Search for the cell housing the specified text and yield its (x, y) center coordinate. 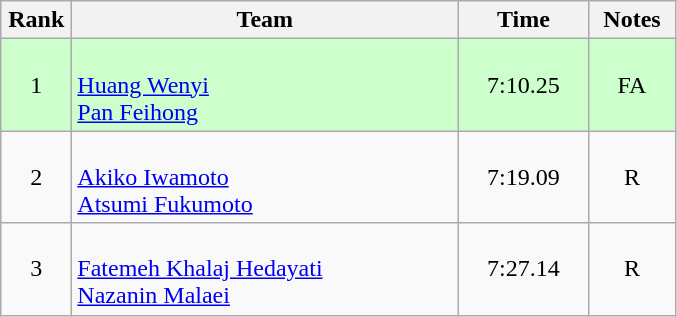
Rank (36, 20)
Fatemeh Khalaj HedayatiNazanin Malaei (265, 269)
7:27.14 (524, 269)
Huang WenyiPan Feihong (265, 85)
Team (265, 20)
7:10.25 (524, 85)
Notes (632, 20)
1 (36, 85)
2 (36, 177)
Time (524, 20)
Akiko IwamotoAtsumi Fukumoto (265, 177)
3 (36, 269)
FA (632, 85)
7:19.09 (524, 177)
